Extract the [X, Y] coordinate from the center of the cell holding the provided text.  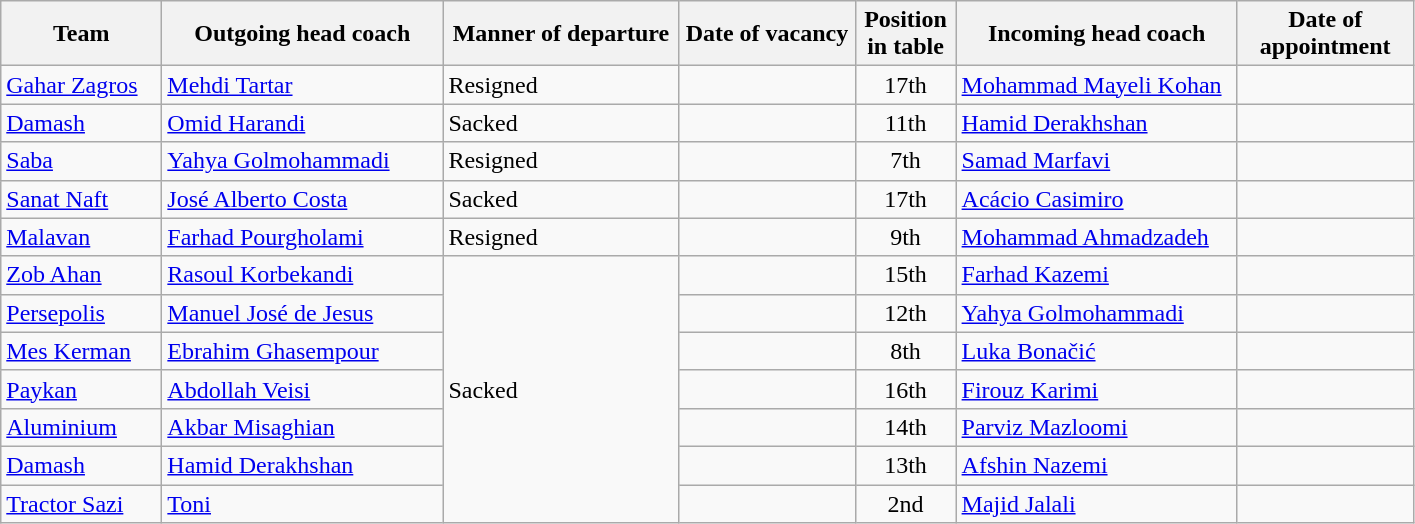
Date of appointment [1325, 34]
Manner of departure [561, 34]
Manuel José de Jesus [302, 313]
7th [906, 161]
Parviz Mazloomi [1096, 427]
Mes Kerman [82, 351]
Paykan [82, 389]
Acácio Casimiro [1096, 199]
Outgoing head coach [302, 34]
José Alberto Costa [302, 199]
Mohammad Mayeli Kohan [1096, 85]
Date of vacancy [767, 34]
9th [906, 237]
Toni [302, 503]
Akbar Misaghian [302, 427]
Incoming head coach [1096, 34]
2nd [906, 503]
Afshin Nazemi [1096, 465]
13th [906, 465]
Majid Jalali [1096, 503]
Samad Marfavi [1096, 161]
Aluminium [82, 427]
Position in table [906, 34]
15th [906, 275]
Mohammad Ahmadzadeh [1096, 237]
14th [906, 427]
Gahar Zagros [82, 85]
8th [906, 351]
Malavan [82, 237]
Firouz Karimi [1096, 389]
11th [906, 123]
Mehdi Tartar [302, 85]
Zob Ahan [82, 275]
Ebrahim Ghasempour [302, 351]
Abdollah Veisi [302, 389]
12th [906, 313]
Farhad Pourgholami [302, 237]
16th [906, 389]
Luka Bonačić [1096, 351]
Saba [82, 161]
Persepolis [82, 313]
Omid Harandi [302, 123]
Farhad Kazemi [1096, 275]
Rasoul Korbekandi [302, 275]
Tractor Sazi [82, 503]
Sanat Naft [82, 199]
Team [82, 34]
